Provide the (x, y) coordinate of the cell's center where the given text is located.  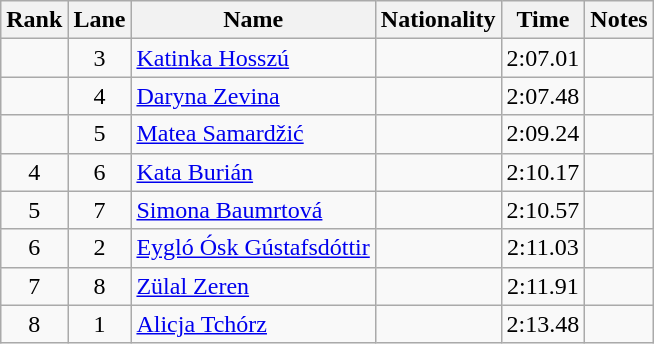
Simona Baumrtová (253, 210)
2:09.24 (543, 134)
1 (100, 324)
2:11.03 (543, 248)
Daryna Zevina (253, 96)
2:10.17 (543, 172)
Matea Samardžić (253, 134)
2:10.57 (543, 210)
Name (253, 20)
2:11.91 (543, 286)
Time (543, 20)
Notes (619, 20)
2:07.48 (543, 96)
2 (100, 248)
Zülal Zeren (253, 286)
2:07.01 (543, 58)
3 (100, 58)
Rank (34, 20)
Nationality (438, 20)
Kata Burián (253, 172)
Katinka Hosszú (253, 58)
Alicja Tchórz (253, 324)
Lane (100, 20)
2:13.48 (543, 324)
Eygló Ósk Gústafsdóttir (253, 248)
